Provide the [X, Y] coordinate of the cell's center where the given text is located.  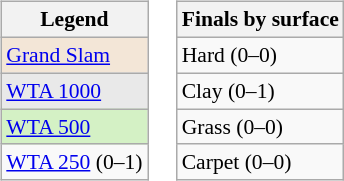
Grass (0–0) [260, 127]
WTA 250 (0–1) [74, 162]
Hard (0–0) [260, 55]
Finals by surface [260, 20]
Carpet (0–0) [260, 162]
WTA 1000 [74, 91]
WTA 500 [74, 127]
Grand Slam [74, 55]
Legend [74, 20]
Clay (0–1) [260, 91]
